Determine the (X, Y) coordinate at the center of the cell enclosing the given text.  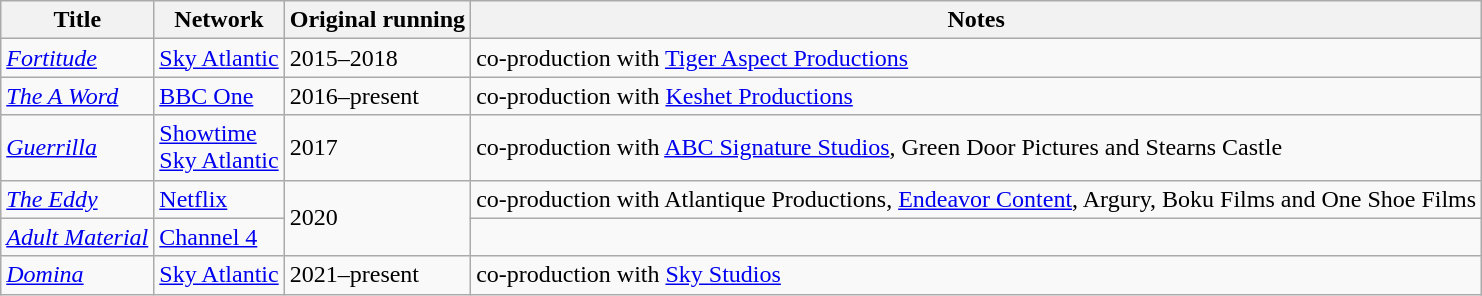
co-production with Keshet Productions (976, 96)
co-production with Sky Studios (976, 275)
BBC One (219, 96)
2015–2018 (377, 58)
Title (78, 20)
Network (219, 20)
Channel 4 (219, 237)
co-production with Atlantique Productions, Endeavor Content, Argury, Boku Films and One Shoe Films (976, 199)
Original running (377, 20)
ShowtimeSky Atlantic (219, 148)
2020 (377, 218)
Guerrilla (78, 148)
Fortitude (78, 58)
2016–present (377, 96)
co-production with ABC Signature Studios, Green Door Pictures and Stearns Castle (976, 148)
Notes (976, 20)
The Eddy (78, 199)
Domina (78, 275)
The A Word (78, 96)
Adult Material (78, 237)
co-production with Tiger Aspect Productions (976, 58)
Netflix (219, 199)
2021–present (377, 275)
2017 (377, 148)
